Scan for the cell matching the given text and deliver its (X, Y) coordinate at center. 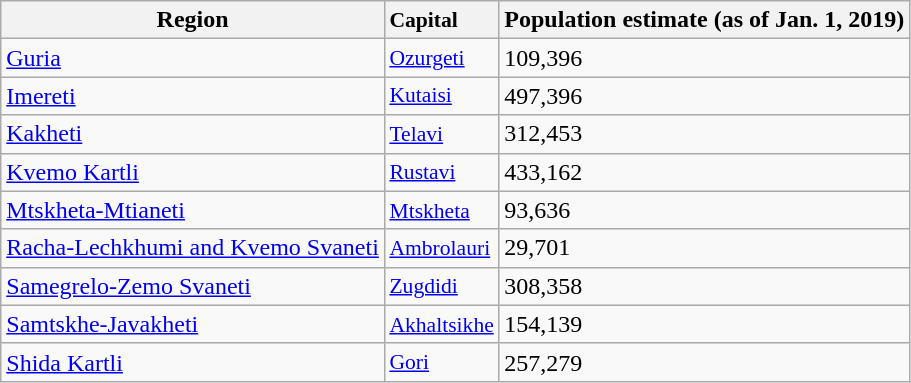
308,358 (704, 286)
Gori (441, 362)
433,162 (704, 172)
154,139 (704, 324)
Imereti (193, 96)
Zugdidi (441, 286)
497,396 (704, 96)
Guria (193, 58)
Kutaisi (441, 96)
109,396 (704, 58)
Racha-Lechkhumi and Kvemo Svaneti (193, 248)
Akhaltsikhe (441, 324)
Region (193, 20)
257,279 (704, 362)
29,701 (704, 248)
Mtskheta (441, 210)
Rustavi (441, 172)
Mtskheta-Mtianeti (193, 210)
93,636 (704, 210)
Samegrelo-Zemo Svaneti (193, 286)
Kakheti (193, 134)
Samtskhe-Javakheti (193, 324)
Capital (441, 20)
Population estimate (as of Jan. 1, 2019) (704, 20)
Telavi (441, 134)
Shida Kartli (193, 362)
Ambrolauri (441, 248)
312,453 (704, 134)
Kvemo Kartli (193, 172)
Ozurgeti (441, 58)
